Search for the cell housing the specified text and yield its (X, Y) center coordinate. 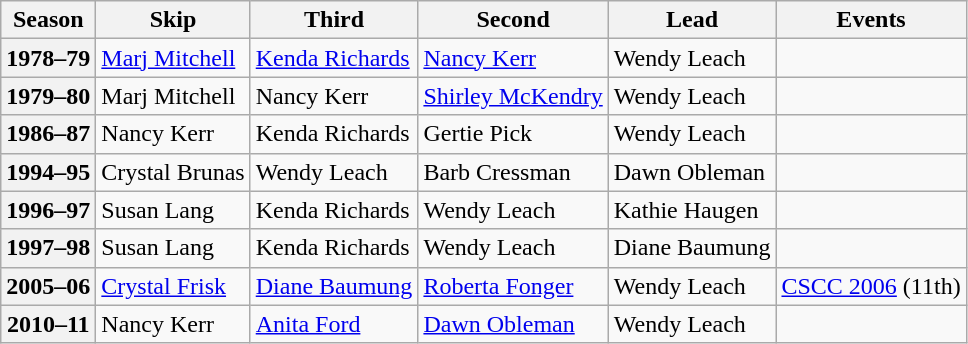
1997–98 (48, 248)
1994–95 (48, 172)
Shirley McKendry (513, 96)
Second (513, 20)
Crystal Brunas (173, 172)
Crystal Frisk (173, 286)
Roberta Fonger (513, 286)
Skip (173, 20)
2005–06 (48, 286)
1978–79 (48, 58)
Events (871, 20)
1986–87 (48, 134)
1996–97 (48, 210)
1979–80 (48, 96)
Barb Cressman (513, 172)
Third (334, 20)
CSCC 2006 (11th) (871, 286)
Season (48, 20)
Gertie Pick (513, 134)
2010–11 (48, 324)
Kathie Haugen (692, 210)
Lead (692, 20)
Anita Ford (334, 324)
